For the text-containing cell, return its midpoint in (X, Y) coordinate format. 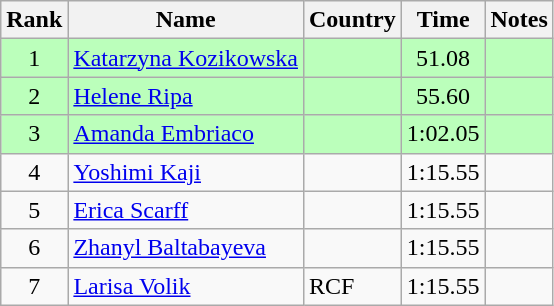
1 (34, 58)
51.08 (443, 58)
Larisa Volik (186, 286)
Notes (519, 20)
RCF (352, 286)
55.60 (443, 96)
Country (352, 20)
Amanda Embriaco (186, 134)
5 (34, 210)
Helene Ripa (186, 96)
Katarzyna Kozikowska (186, 58)
2 (34, 96)
Name (186, 20)
Erica Scarff (186, 210)
4 (34, 172)
6 (34, 248)
Zhanyl Baltabayeva (186, 248)
Time (443, 20)
Yoshimi Kaji (186, 172)
7 (34, 286)
3 (34, 134)
1:02.05 (443, 134)
Rank (34, 20)
